Capture the cell that displays the provided text and extract its [X, Y] central coordinate. 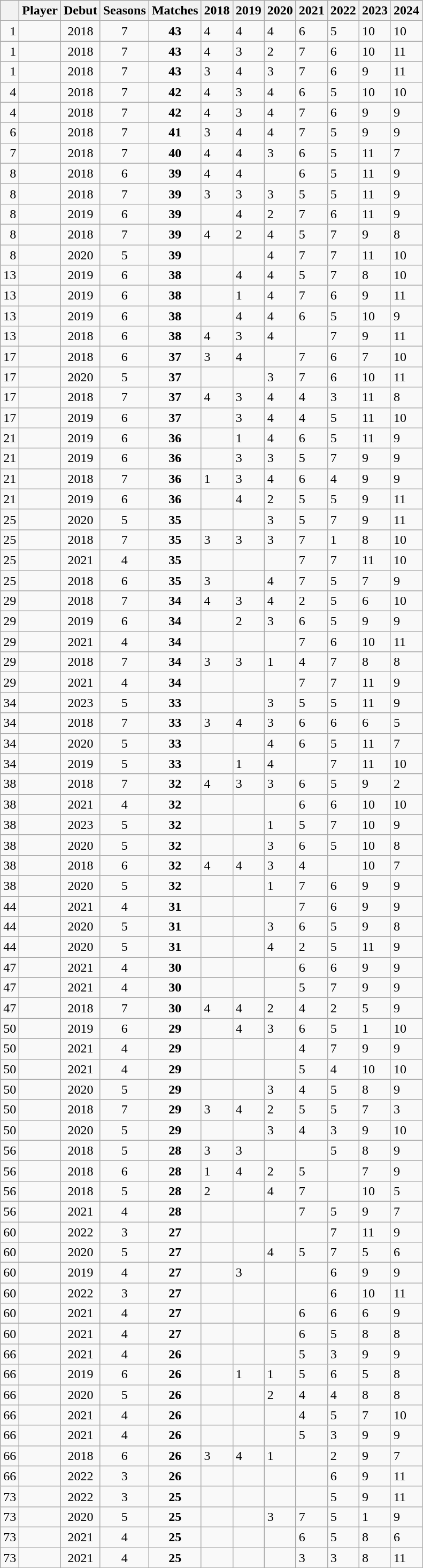
41 [175, 133]
Player [40, 11]
Matches [175, 11]
2024 [406, 11]
Debut [81, 11]
Seasons [124, 11]
40 [175, 153]
